Output the (X, Y) coordinate of the center of the cell containing the given text.  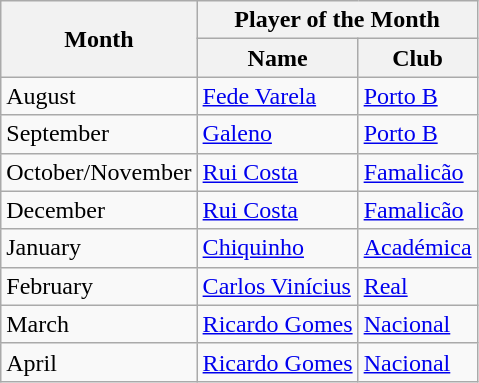
Club (418, 58)
August (99, 96)
April (99, 362)
Académica (418, 248)
Real (418, 286)
February (99, 286)
Player of the Month (337, 20)
Galeno (278, 134)
Chiquinho (278, 248)
December (99, 210)
Name (278, 58)
March (99, 324)
October/November (99, 172)
September (99, 134)
Fede Varela (278, 96)
Carlos Vinícius (278, 286)
January (99, 248)
Month (99, 39)
